Pinpoint the cell where the given text exists, returning its [X, Y] midpoint coordinate. 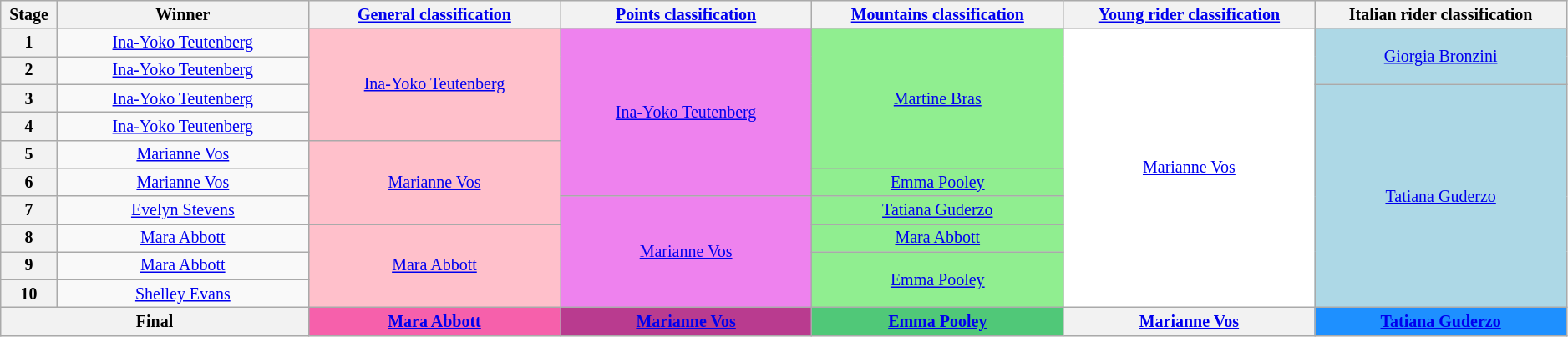
4 [29, 127]
2 [29, 70]
General classification [434, 15]
Shelley Evans [182, 294]
8 [29, 239]
7 [29, 210]
1 [29, 43]
Evelyn Stevens [182, 210]
Giorgia Bronzini [1440, 57]
Winner [182, 15]
Final [155, 322]
9 [29, 265]
5 [29, 153]
Mountains classification [937, 15]
Martine Bras [937, 98]
Italian rider classification [1440, 15]
10 [29, 294]
Stage [29, 15]
3 [29, 98]
Young rider classification [1190, 15]
6 [29, 182]
Points classification [687, 15]
